Return the (x, y) coordinate for the center point of the cell that contains the specified text.  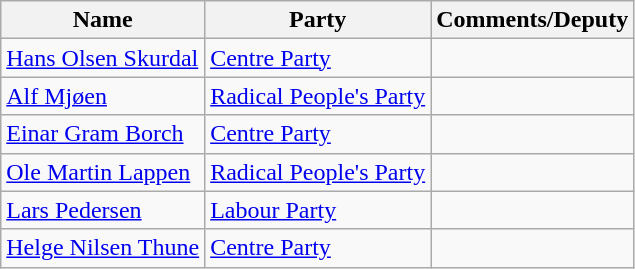
Labour Party (318, 210)
Party (318, 20)
Helge Nilsen Thune (103, 248)
Lars Pedersen (103, 210)
Alf Mjøen (103, 96)
Ole Martin Lappen (103, 172)
Comments/Deputy (532, 20)
Name (103, 20)
Hans Olsen Skurdal (103, 58)
Einar Gram Borch (103, 134)
